Output the [X, Y] coordinate of the center of the cell containing the given text.  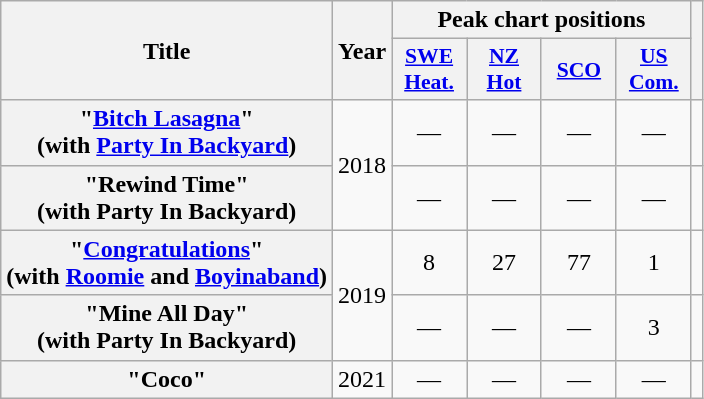
"Mine All Day"(with Party In Backyard) [167, 328]
Title [167, 50]
2018 [362, 165]
27 [504, 262]
"Coco" [167, 379]
3 [654, 328]
2021 [362, 379]
8 [430, 262]
2019 [362, 295]
1 [654, 262]
USCom. [654, 70]
NZHot [504, 70]
Year [362, 50]
SCO [578, 70]
SWEHeat. [430, 70]
Peak chart positions [542, 20]
"Congratulations"(with Roomie and Boyinaband) [167, 262]
77 [578, 262]
"Bitch Lasagna"(with Party In Backyard) [167, 132]
"Rewind Time"(with Party In Backyard) [167, 198]
